Extract the [x, y] coordinate from the center of the cell holding the provided text.  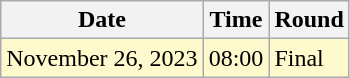
Time [236, 20]
08:00 [236, 58]
Round [309, 20]
Final [309, 58]
November 26, 2023 [102, 58]
Date [102, 20]
